Locate the cell with the specified text and output its [x, y] center coordinate. 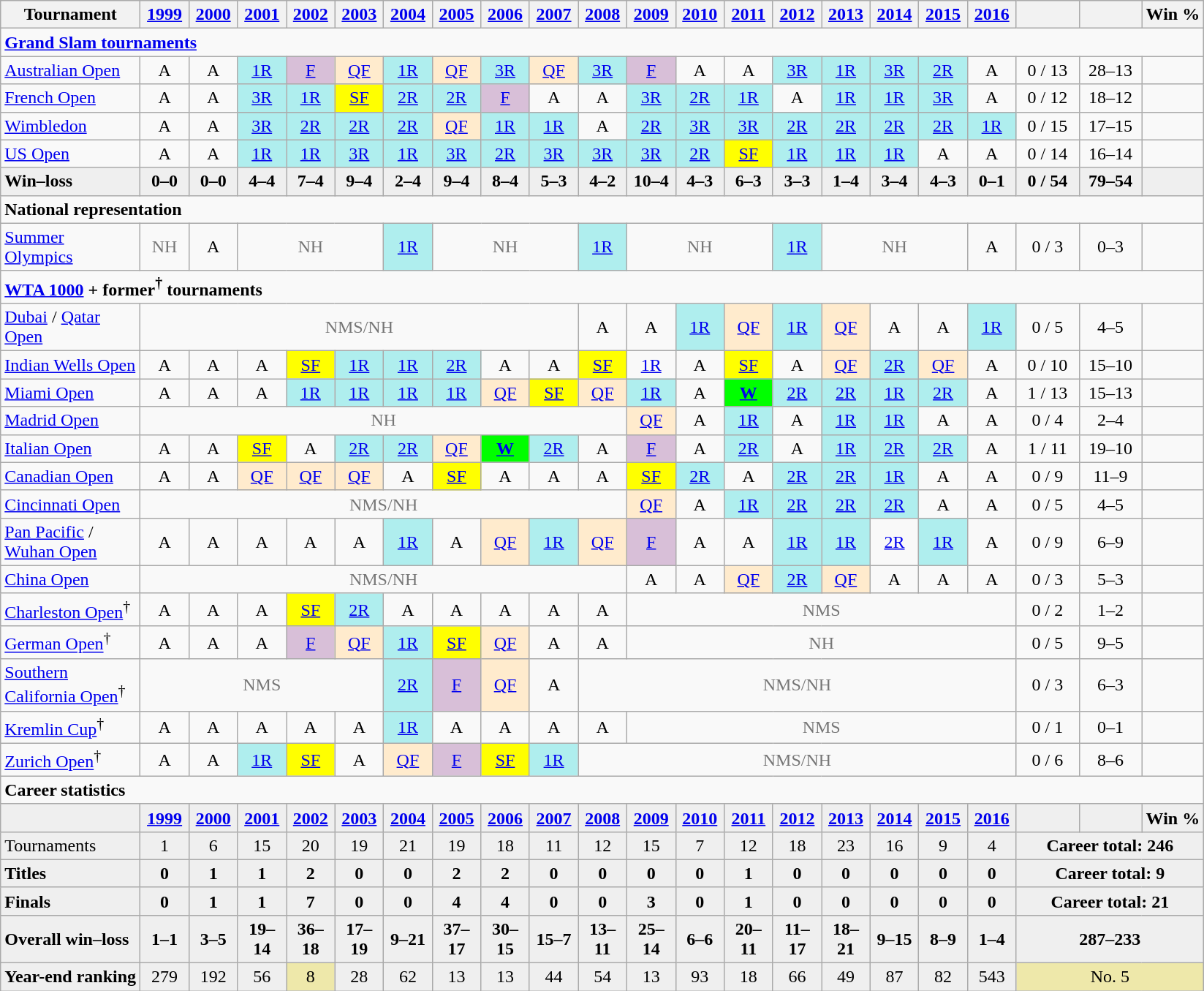
German Open† [70, 642]
No. 5 [1110, 977]
Italian Open [70, 448]
3–4 [895, 181]
Miami Open [70, 393]
Southern California Open† [70, 685]
Summer Olympics [70, 247]
Canadian Open [70, 476]
13–11 [602, 939]
0 / 12 [1048, 98]
6–6 [700, 939]
15–10 [1110, 365]
93 [700, 977]
4–4 [262, 181]
9–15 [895, 939]
National representation [602, 209]
6 [213, 845]
17–15 [1110, 126]
0 / 14 [1048, 154]
French Open [70, 98]
Dubai / Qatar Open [70, 328]
9–5 [1110, 642]
11 [554, 845]
23 [847, 845]
Indian Wells Open [70, 365]
8–9 [943, 939]
66 [797, 977]
36–18 [311, 939]
4–2 [602, 181]
Cincinnati Open [70, 504]
Win–loss [70, 181]
279 [165, 977]
49 [847, 977]
0 / 1 [1048, 727]
Overall win–loss [70, 939]
16–14 [1110, 154]
Zurich Open† [70, 761]
54 [602, 977]
Career statistics [602, 790]
Career total: 246 [1110, 845]
Year-end ranking [70, 977]
28–13 [1110, 70]
20 [311, 845]
China Open [70, 579]
19–14 [262, 939]
Madrid Open [70, 421]
3–5 [213, 939]
62 [408, 977]
18–21 [847, 939]
0 / 10 [1048, 365]
543 [991, 977]
8–6 [1110, 761]
56 [262, 977]
15–7 [554, 939]
8 [311, 977]
11–9 [1110, 476]
Pan Pacific / Wuhan Open [70, 541]
0 / 15 [1048, 126]
15–13 [1110, 393]
11–17 [797, 939]
Tournaments [70, 845]
17–19 [360, 939]
16 [895, 845]
37–17 [456, 939]
0 / 2 [1048, 610]
Charleston Open† [70, 610]
Career total: 21 [1110, 901]
Titles [70, 873]
0 / 13 [1048, 70]
3–3 [797, 181]
8–4 [506, 181]
0 / 6 [1048, 761]
87 [895, 977]
Wimbledon [70, 126]
0 / 54 [1048, 181]
20–11 [749, 939]
0 / 4 [1048, 421]
3 [651, 901]
Career total: 9 [1110, 873]
82 [943, 977]
Kremlin Cup† [70, 727]
9 [943, 845]
79–54 [1110, 181]
25–14 [651, 939]
1–1 [165, 939]
WTA 1000 + former† tournaments [602, 287]
21 [408, 845]
10–4 [651, 181]
7–4 [311, 181]
US Open [70, 154]
Australian Open [70, 70]
287–233 [1110, 939]
1 / 13 [1048, 393]
Finals [70, 901]
18–12 [1110, 98]
28 [360, 977]
1–2 [1110, 610]
6–9 [1110, 541]
19–10 [1110, 448]
Tournament [70, 15]
Grand Slam tournaments [602, 42]
44 [554, 977]
192 [213, 977]
30–15 [506, 939]
1 / 11 [1048, 448]
9–21 [408, 939]
0–3 [1110, 247]
